Detect which cell encompasses the target text, then output its (X, Y) center coordinate. 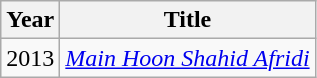
Title (188, 20)
2013 (30, 58)
Year (30, 20)
Main Hoon Shahid Afridi (188, 58)
